Capture the cell that displays the provided text and extract its (x, y) central coordinate. 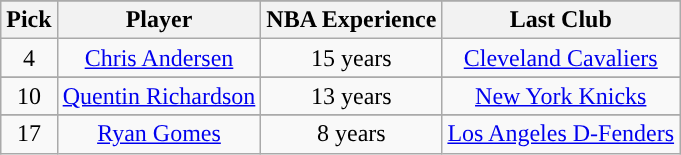
New York Knicks (561, 96)
Chris Andersen (159, 58)
13 years (352, 96)
Ryan Gomes (159, 134)
Player (159, 20)
NBA Experience (352, 20)
Los Angeles D-Fenders (561, 134)
Cleveland Cavaliers (561, 58)
Pick (29, 20)
Quentin Richardson (159, 96)
4 (29, 58)
15 years (352, 58)
17 (29, 134)
8 years (352, 134)
10 (29, 96)
Last Club (561, 20)
